Return (x, y) of the center of cell containing provided text 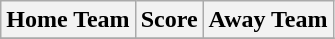
Score (169, 20)
Away Team (268, 20)
Home Team (68, 20)
